Determine the [x, y] coordinate at the center of the cell enclosing the given text.  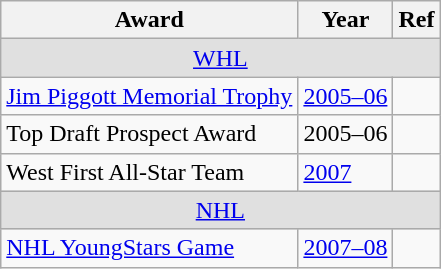
NHL YoungStars Game [150, 248]
Jim Piggott Memorial Trophy [150, 96]
Top Draft Prospect Award [150, 134]
NHL [220, 210]
WHL [220, 58]
West First All-Star Team [150, 172]
2007–08 [346, 248]
Ref [416, 20]
Year [346, 20]
Award [150, 20]
2007 [346, 172]
